Find where the given text appears and provide that cell's center as (x, y) coordinate. 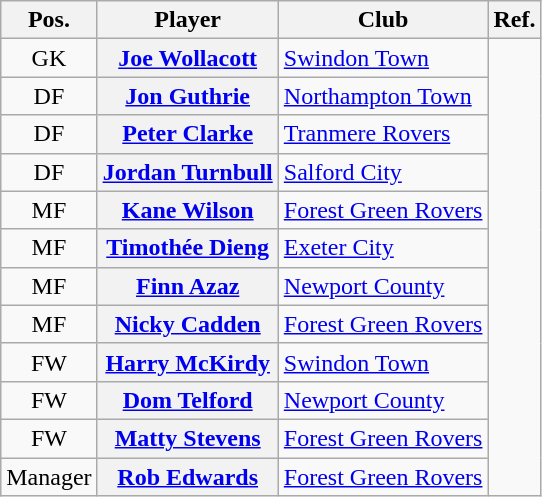
Jon Guthrie (188, 96)
Ref. (514, 20)
Finn Azaz (188, 286)
Harry McKirdy (188, 362)
Rob Edwards (188, 477)
Tranmere Rovers (383, 134)
Club (383, 20)
Manager (49, 477)
Jordan Turnbull (188, 172)
Peter Clarke (188, 134)
Kane Wilson (188, 210)
Nicky Cadden (188, 324)
Dom Telford (188, 400)
Pos. (49, 20)
Salford City (383, 172)
GK (49, 58)
Timothée Dieng (188, 248)
Northampton Town (383, 96)
Joe Wollacott (188, 58)
Player (188, 20)
Matty Stevens (188, 438)
Exeter City (383, 248)
